Search for the cell housing the specified text and yield its (X, Y) center coordinate. 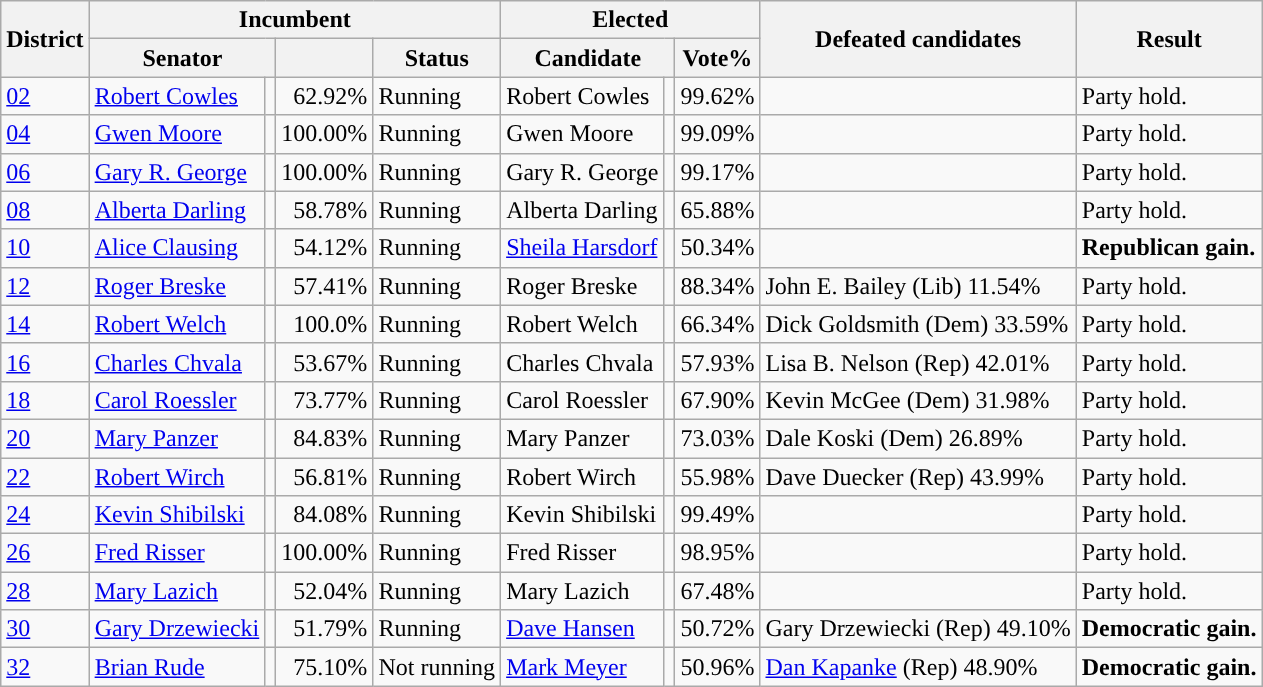
John E. Bailey (Lib) 11.54% (918, 286)
52.04% (324, 591)
Republican gain. (1169, 248)
50.72% (718, 629)
Lisa B. Nelson (Rep) 42.01% (918, 362)
Alice Clausing (177, 248)
Incumbent (294, 20)
99.09% (718, 134)
Dan Kapanke (Rep) 48.90% (918, 667)
65.88% (718, 210)
District (45, 39)
55.98% (718, 477)
14 (45, 324)
57.41% (324, 286)
98.95% (718, 553)
Candidate (588, 58)
Dick Goldsmith (Dem) 33.59% (918, 324)
Senator (182, 58)
Elected (630, 20)
Dave Duecker (Rep) 43.99% (918, 477)
32 (45, 667)
08 (45, 210)
12 (45, 286)
Gary Drzewiecki (Rep) 49.10% (918, 629)
50.96% (718, 667)
Dave Hansen (582, 629)
Sheila Harsdorf (582, 248)
Mark Meyer (582, 667)
30 (45, 629)
26 (45, 553)
04 (45, 134)
28 (45, 591)
73.77% (324, 400)
10 (45, 248)
22 (45, 477)
67.48% (718, 591)
Defeated candidates (918, 39)
62.92% (324, 96)
Gary Drzewiecki (177, 629)
Not running (437, 667)
75.10% (324, 667)
Status (437, 58)
54.12% (324, 248)
24 (45, 515)
88.34% (718, 286)
Vote% (718, 58)
51.79% (324, 629)
18 (45, 400)
Dale Koski (Dem) 26.89% (918, 438)
50.34% (718, 248)
84.08% (324, 515)
100.0% (324, 324)
57.93% (718, 362)
84.83% (324, 438)
99.17% (718, 172)
73.03% (718, 438)
66.34% (718, 324)
Kevin McGee (Dem) 31.98% (918, 400)
Result (1169, 39)
Brian Rude (177, 667)
02 (45, 96)
99.62% (718, 96)
99.49% (718, 515)
58.78% (324, 210)
53.67% (324, 362)
67.90% (718, 400)
56.81% (324, 477)
20 (45, 438)
06 (45, 172)
16 (45, 362)
